Provide the [x, y] coordinate of the cell's center where the given text is located.  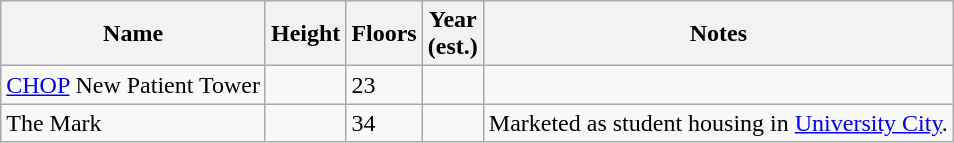
34 [384, 123]
CHOP New Patient Tower [134, 85]
Name [134, 34]
Height [305, 34]
Marketed as student housing in University City. [718, 123]
23 [384, 85]
Floors [384, 34]
The Mark [134, 123]
Notes [718, 34]
Year(est.) [452, 34]
